Return the (X, Y) coordinate for the center point of the cell that contains the specified text.  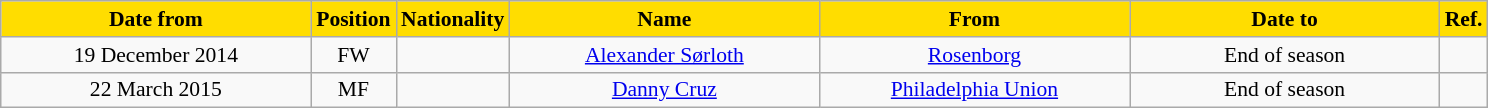
Position (354, 19)
19 December 2014 (156, 55)
Nationality (452, 19)
22 March 2015 (156, 90)
Philadelphia Union (974, 90)
Date from (156, 19)
FW (354, 55)
Date to (1285, 19)
MF (354, 90)
Danny Cruz (664, 90)
Ref. (1464, 19)
Alexander Sørloth (664, 55)
Rosenborg (974, 55)
From (974, 19)
Name (664, 19)
